Provide the [X, Y] coordinate of the cell's center where the given text is located.  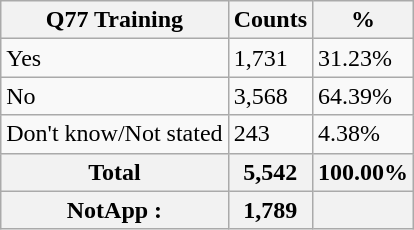
NotApp : [114, 210]
4.38% [364, 134]
243 [270, 134]
3,568 [270, 96]
1,789 [270, 210]
Yes [114, 58]
1,731 [270, 58]
Total [114, 172]
5,542 [270, 172]
64.39% [364, 96]
Q77 Training [114, 20]
No [114, 96]
Counts [270, 20]
100.00% [364, 172]
Don't know/Not stated [114, 134]
31.23% [364, 58]
% [364, 20]
